Extract the (X, Y) coordinate from the center of the cell holding the provided text.  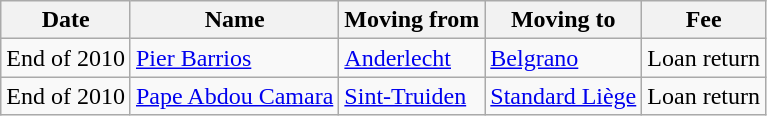
Sint-Truiden (412, 96)
Name (234, 20)
Pier Barrios (234, 58)
Fee (704, 20)
Date (66, 20)
Belgrano (564, 58)
Moving to (564, 20)
Anderlecht (412, 58)
Moving from (412, 20)
Pape Abdou Camara (234, 96)
Standard Liège (564, 96)
